Provide the (x, y) coordinate of the cell's center where the given text is located.  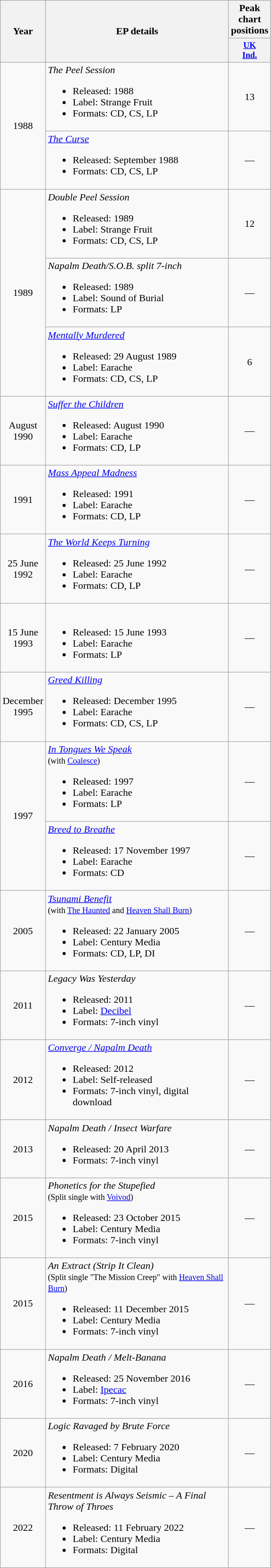
Resentment is Always Seismic – A Final Throw of ThroesReleased: 11 February 2022Label: Century MediaFormats: Digital (137, 1528)
EP details (137, 31)
The World Keeps TurningReleased: 25 June 1992Label: EaracheFormats: CD, LP (137, 569)
Logic Ravaged by Brute ForceReleased: 7 February 2020Label: Century MediaFormats: Digital (137, 1453)
13 (250, 97)
1988 (23, 126)
Released: 15 June 1993Label: EaracheFormats: LP (137, 638)
Legacy Was YesterdayReleased: 2011Label: DecibelFormats: 7-inch vinyl (137, 1005)
Year (23, 31)
Breed to BreatheReleased: 17 November 1997Label: EaracheFormats: CD (137, 856)
12 (250, 224)
2020 (23, 1453)
Mentally MurderedReleased: 29 August 1989Label: EaracheFormats: CD, CS, LP (137, 362)
2011 (23, 1005)
The CurseReleased: September 1988Formats: CD, CS, LP (137, 160)
6 (250, 362)
2012 (23, 1080)
In Tongues We Speak(with Coalesce)Released: 1997Label: EaracheFormats: LP (137, 781)
Converge / Napalm DeathReleased: 2012Label: Self-releasedFormats: 7-inch vinyl, digital download (137, 1080)
1997 (23, 816)
2022 (23, 1528)
Double Peel SessionReleased: 1989Label: Strange FruitFormats: CD, CS, LP (137, 224)
2016 (23, 1384)
December 1995 (23, 707)
Tsunami Benefit(with The Haunted and Heaven Shall Burn)Released: 22 January 2005Label: Century MediaFormats: CD, LP, DI (137, 930)
Suffer the ChildrenReleased: August 1990Label: EaracheFormats: CD, LP (137, 431)
1991 (23, 500)
1989 (23, 293)
Mass Appeal MadnessReleased: 1991Label: EaracheFormats: CD, LP (137, 500)
Napalm Death/S.O.B. split 7-inchReleased: 1989Label: Sound of BurialFormats: LP (137, 293)
2005 (23, 930)
Napalm Death / Melt-BananaReleased: 25 November 2016Label: IpecacFormats: 7-inch vinyl (137, 1384)
Peak chart positions (250, 19)
Napalm Death / Insect WarfareReleased: 20 April 2013Formats: 7-inch vinyl (137, 1149)
Greed KillingReleased: December 1995Label: EaracheFormats: CD, CS, LP (137, 707)
UKInd. (250, 50)
25 June 1992 (23, 569)
2013 (23, 1149)
15 June 1993 (23, 638)
Phonetics for the Stupefied(Split single with Voivod)Released: 23 October 2015Label: Century MediaFormats: 7-inch vinyl (137, 1218)
August 1990 (23, 431)
The Peel SessionReleased: 1988Label: Strange FruitFormats: CD, CS, LP (137, 97)
